Search for the cell housing the specified text and yield its (x, y) center coordinate. 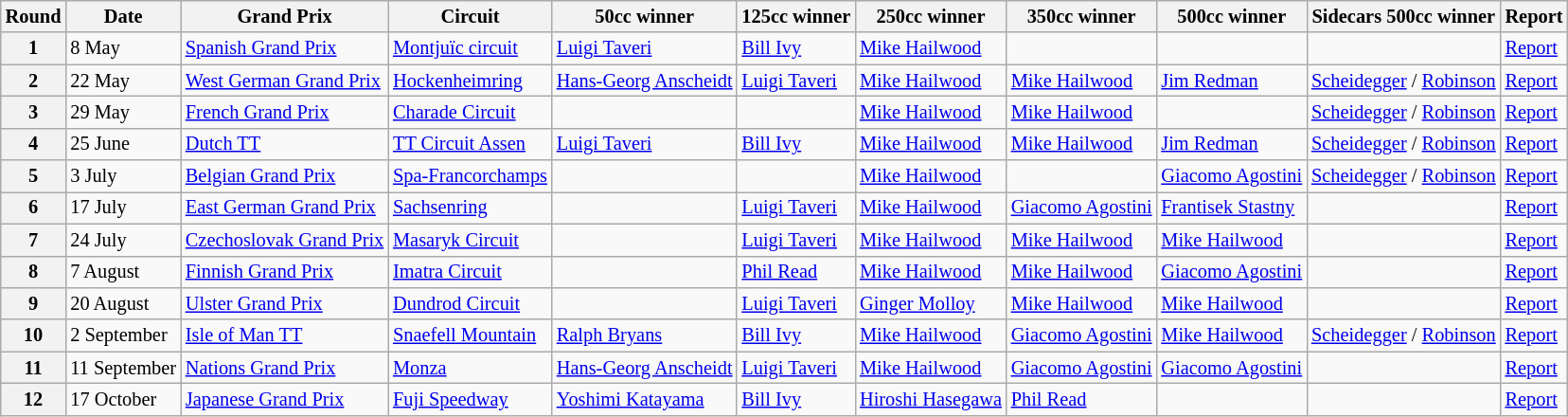
Dutch TT (284, 144)
Japanese Grand Prix (284, 399)
250cc winner (931, 16)
11 September (123, 368)
Monza (470, 368)
Circuit (470, 16)
Czechoslovak Grand Prix (284, 240)
West German Grand Prix (284, 81)
Hiroshi Hasegawa (931, 399)
350cc winner (1081, 16)
29 May (123, 112)
125cc winner (795, 16)
17 October (123, 399)
10 (34, 335)
TT Circuit Assen (470, 144)
2 September (123, 335)
Ralph Bryans (645, 335)
Frantisek Stastny (1231, 208)
Finnish Grand Prix (284, 272)
Masaryk Circuit (470, 240)
Belgian Grand Prix (284, 176)
6 (34, 208)
9 (34, 303)
Montjuïc circuit (470, 48)
50cc winner (645, 16)
Dundrod Circuit (470, 303)
Date (123, 16)
Round (34, 16)
500cc winner (1231, 16)
Spanish Grand Prix (284, 48)
Imatra Circuit (470, 272)
8 (34, 272)
Hockenheimring (470, 81)
20 August (123, 303)
Spa-Francorchamps (470, 176)
2 (34, 81)
Sachsenring (470, 208)
11 (34, 368)
Sidecars 500cc winner (1403, 16)
5 (34, 176)
Yoshimi Katayama (645, 399)
Charade Circuit (470, 112)
3 (34, 112)
East German Grand Prix (284, 208)
7 August (123, 272)
1 (34, 48)
Nations Grand Prix (284, 368)
17 July (123, 208)
4 (34, 144)
24 July (123, 240)
Fuji Speedway (470, 399)
8 May (123, 48)
22 May (123, 81)
Ulster Grand Prix (284, 303)
Snaefell Mountain (470, 335)
12 (34, 399)
25 June (123, 144)
French Grand Prix (284, 112)
Isle of Man TT (284, 335)
Ginger Molloy (931, 303)
3 July (123, 176)
Grand Prix (284, 16)
7 (34, 240)
